From the cell containing the given text, extract its center point as (X, Y) coordinate. 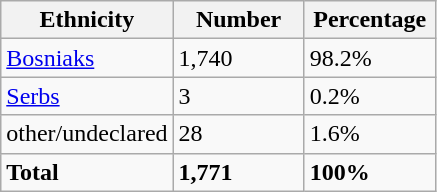
Serbs (87, 96)
1,771 (238, 172)
other/undeclared (87, 134)
Bosniaks (87, 58)
1.6% (370, 134)
0.2% (370, 96)
100% (370, 172)
98.2% (370, 58)
3 (238, 96)
Number (238, 20)
1,740 (238, 58)
Percentage (370, 20)
Total (87, 172)
Ethnicity (87, 20)
28 (238, 134)
